Find where the given text appears and provide that cell's center as (x, y) coordinate. 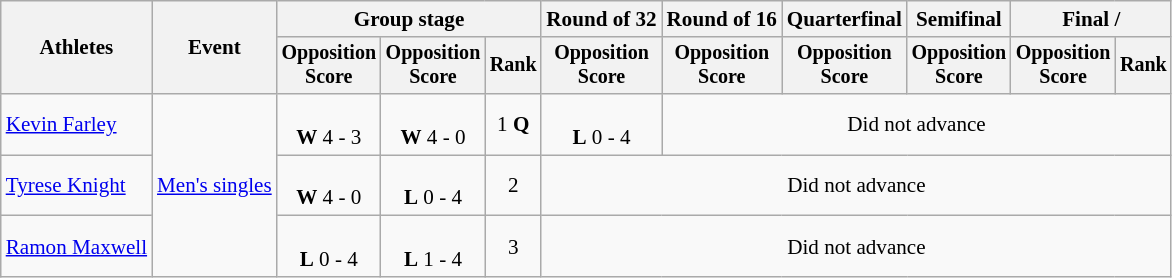
Tyrese Knight (76, 186)
Semifinal (959, 18)
Ramon Maxwell (76, 246)
Final / (1091, 18)
L 1 - 4 (433, 246)
Quarterfinal (844, 18)
Athletes (76, 48)
Event (214, 48)
Group stage (410, 18)
2 (513, 186)
1 Q (513, 124)
Round of 32 (601, 18)
W 4 - 3 (329, 124)
3 (513, 246)
Kevin Farley (76, 124)
Men's singles (214, 186)
Round of 16 (722, 18)
